Capture the cell that displays the provided text and extract its (x, y) central coordinate. 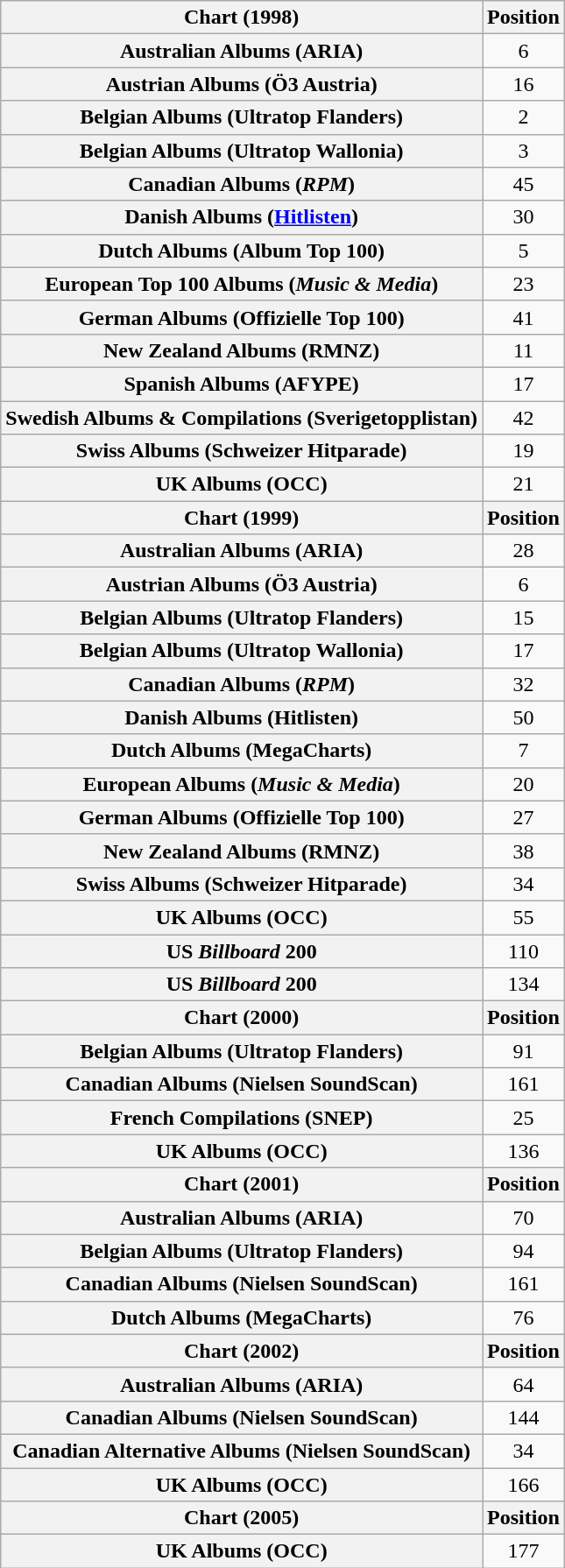
3 (524, 151)
50 (524, 717)
5 (524, 251)
30 (524, 217)
Chart (1998) (242, 18)
15 (524, 618)
177 (524, 1551)
42 (524, 418)
Chart (2001) (242, 1184)
41 (524, 317)
94 (524, 1251)
7 (524, 751)
19 (524, 451)
110 (524, 950)
23 (524, 284)
16 (524, 84)
91 (524, 1051)
76 (524, 1317)
144 (524, 1417)
21 (524, 484)
28 (524, 551)
166 (524, 1485)
European Albums (Music & Media) (242, 784)
Chart (1999) (242, 518)
French Compilations (SNEP) (242, 1118)
European Top 100 Albums (Music & Media) (242, 284)
Chart (2005) (242, 1518)
Dutch Albums (Album Top 100) (242, 251)
11 (524, 350)
2 (524, 117)
Spanish Albums (AFYPE) (242, 384)
136 (524, 1151)
134 (524, 985)
Canadian Alternative Albums (Nielsen SoundScan) (242, 1451)
64 (524, 1384)
Swedish Albums & Compilations (Sverigetopplistan) (242, 418)
Chart (2002) (242, 1351)
25 (524, 1118)
38 (524, 851)
55 (524, 917)
32 (524, 684)
70 (524, 1218)
45 (524, 184)
20 (524, 784)
Chart (2000) (242, 1018)
27 (524, 817)
